Extract the (x, y) coordinate from the center of the cell holding the provided text.  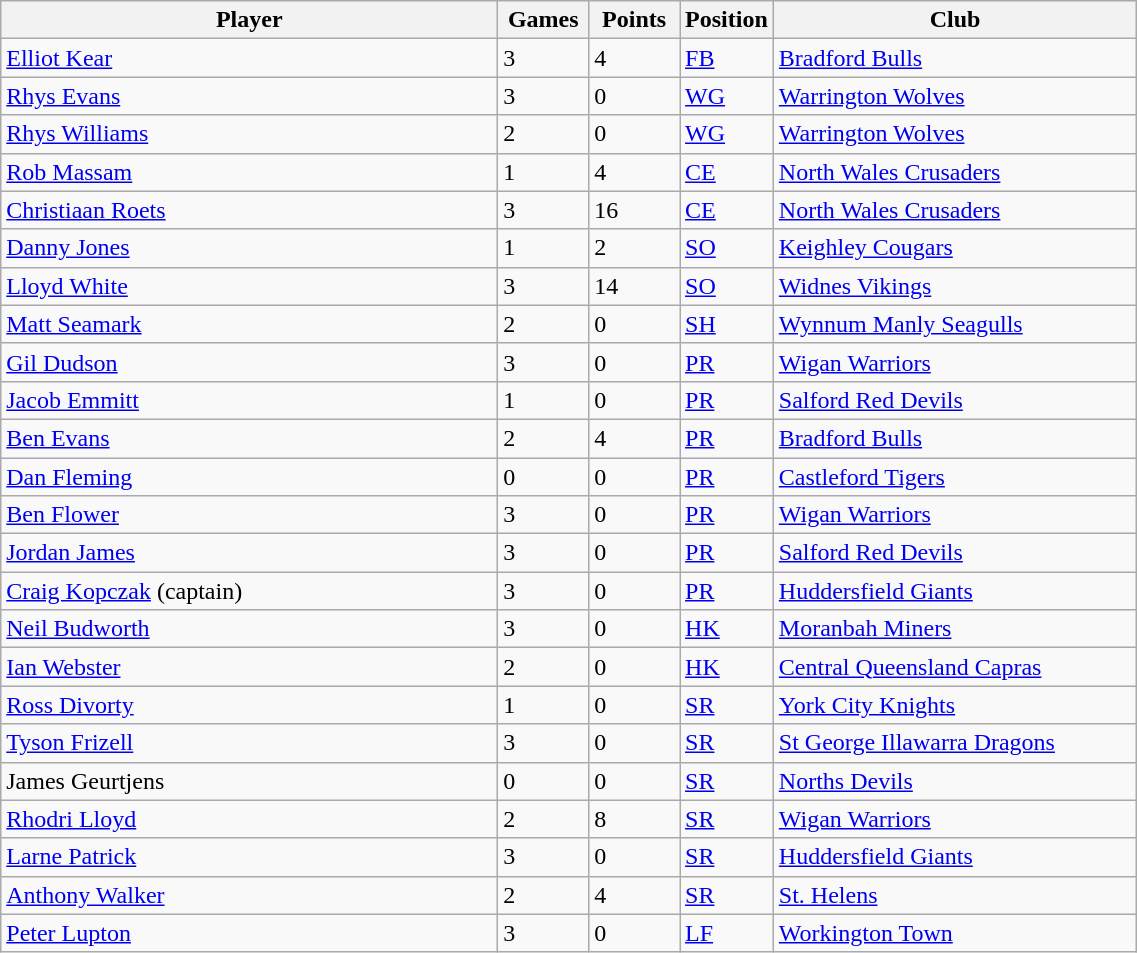
Castleford Tigers (955, 477)
Anthony Walker (250, 895)
St George Illawarra Dragons (955, 743)
LF (727, 933)
Games (544, 20)
Points (634, 20)
Tyson Frizell (250, 743)
FB (727, 58)
16 (634, 210)
14 (634, 286)
Norths Devils (955, 781)
Dan Fleming (250, 477)
Jacob Emmitt (250, 400)
Player (250, 20)
Elliot Kear (250, 58)
Jordan James (250, 553)
Moranbah Miners (955, 629)
Ian Webster (250, 667)
St. Helens (955, 895)
James Geurtjens (250, 781)
Lloyd White (250, 286)
Peter Lupton (250, 933)
Rhodri Lloyd (250, 819)
Widnes Vikings (955, 286)
Ben Evans (250, 438)
Rhys Evans (250, 96)
Ben Flower (250, 515)
8 (634, 819)
Wynnum Manly Seagulls (955, 324)
Craig Kopczak (captain) (250, 591)
Keighley Cougars (955, 248)
Position (727, 20)
Rhys Williams (250, 134)
Club (955, 20)
Matt Seamark (250, 324)
Gil Dudson (250, 362)
Christiaan Roets (250, 210)
York City Knights (955, 705)
SH (727, 324)
Neil Budworth (250, 629)
Central Queensland Capras (955, 667)
Workington Town (955, 933)
Ross Divorty (250, 705)
Rob Massam (250, 172)
Larne Patrick (250, 857)
Danny Jones (250, 248)
